Extract the (X, Y) coordinate from the center of the cell holding the provided text.  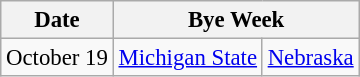
Date (57, 20)
Michigan State (188, 58)
Nebraska (310, 58)
October 19 (57, 58)
Bye Week (236, 20)
